Scan for the cell matching the given text and deliver its [X, Y] coordinate at center. 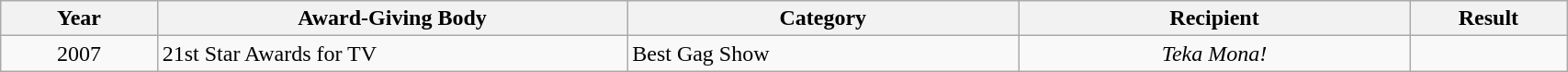
2007 [79, 54]
Result [1488, 18]
Recipient [1214, 18]
Teka Mona! [1214, 54]
21st Star Awards for TV [391, 54]
Year [79, 18]
Category [823, 18]
Award-Giving Body [391, 18]
Best Gag Show [823, 54]
